Find where the given text appears and provide that cell's center as [x, y] coordinate. 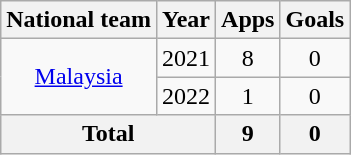
Malaysia [79, 77]
8 [248, 58]
Total [108, 134]
1 [248, 96]
2022 [186, 96]
Apps [248, 20]
Year [186, 20]
2021 [186, 58]
National team [79, 20]
Goals [315, 20]
9 [248, 134]
